Extract the (x, y) coordinate from the center of the cell holding the provided text.  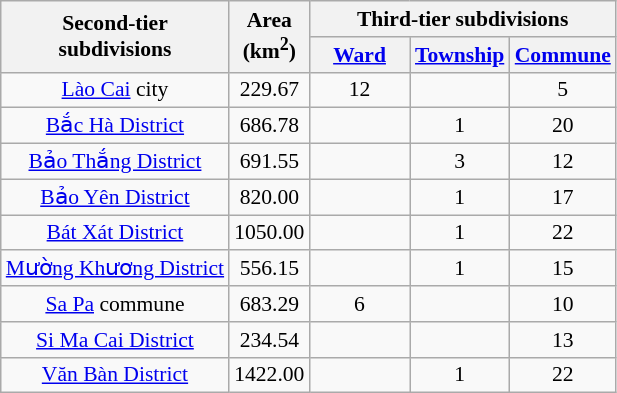
Bắc Hà District (115, 126)
683.29 (269, 304)
Mường Khương District (115, 269)
691.55 (269, 162)
1422.00 (269, 375)
Township (460, 55)
686.78 (269, 126)
556.15 (269, 269)
229.67 (269, 90)
3 (460, 162)
6 (359, 304)
Area(km2) (269, 36)
Second-tiersubdivisions (115, 36)
17 (563, 197)
Ward (359, 55)
Lào Cai city (115, 90)
234.54 (269, 340)
Bát Xát District (115, 233)
Văn Bàn District (115, 375)
20 (563, 126)
15 (563, 269)
Third-tier subdivisions (462, 19)
Si Ma Cai District (115, 340)
820.00 (269, 197)
Sa Pa commune (115, 304)
Commune (563, 55)
Bảo Thắng District (115, 162)
5 (563, 90)
1050.00 (269, 233)
13 (563, 340)
10 (563, 304)
Bảo Yên District (115, 197)
